Extract the (X, Y) coordinate from the center of the cell holding the provided text.  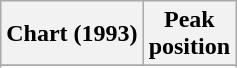
Chart (1993) (72, 34)
Peak position (189, 34)
